Pinpoint the cell where the given text exists, returning its [X, Y] midpoint coordinate. 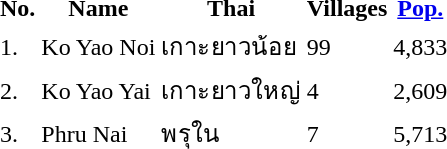
Ko Yao Noi [98, 46]
เกาะยาวใหญ่ [231, 90]
เกาะยาวน้อย [231, 46]
Ko Yao Yai [98, 90]
99 [346, 46]
4 [346, 90]
